Output the (X, Y) coordinate of the center of the cell containing the given text.  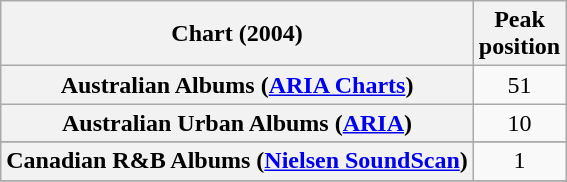
51 (519, 85)
Chart (2004) (238, 34)
Canadian R&B Albums (Nielsen SoundScan) (238, 161)
Australian Urban Albums (ARIA) (238, 123)
1 (519, 161)
10 (519, 123)
Australian Albums (ARIA Charts) (238, 85)
Peakposition (519, 34)
